For the text-containing cell, return its midpoint in (x, y) coordinate format. 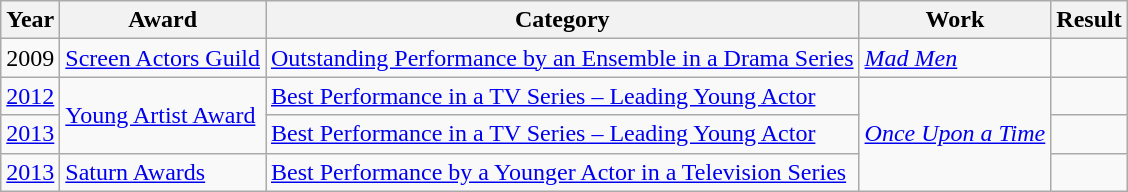
Year (30, 20)
Young Artist Award (163, 115)
Category (563, 20)
2009 (30, 58)
Screen Actors Guild (163, 58)
2012 (30, 96)
Outstanding Performance by an Ensemble in a Drama Series (563, 58)
Once Upon a Time (955, 134)
Best Performance by a Younger Actor in a Television Series (563, 172)
Mad Men (955, 58)
Saturn Awards (163, 172)
Work (955, 20)
Award (163, 20)
Result (1089, 20)
